From the cell containing the given text, extract its center point as [x, y] coordinate. 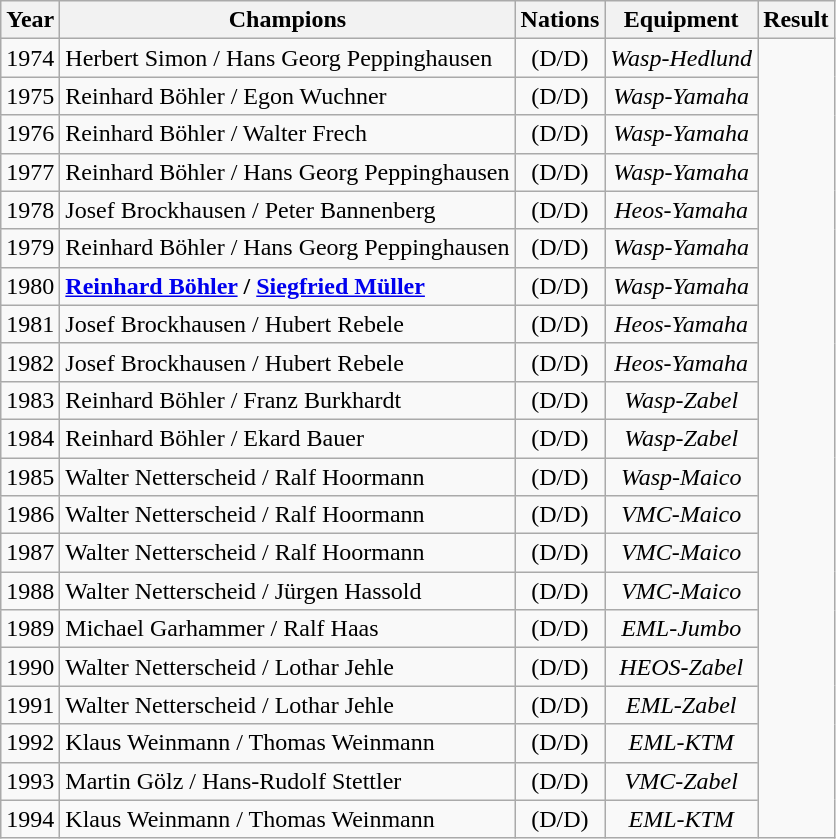
Herbert Simon / Hans Georg Peppinghausen [288, 58]
1981 [30, 324]
Reinhard Böhler / Egon Wuchner [288, 96]
1985 [30, 477]
Reinhard Böhler / Ekard Bauer [288, 438]
Nations [560, 20]
1980 [30, 286]
1974 [30, 58]
1990 [30, 667]
1994 [30, 819]
1988 [30, 591]
1978 [30, 210]
Wasp-Hedlund [682, 58]
Reinhard Böhler / Siegfried Müller [288, 286]
1987 [30, 553]
HEOS-Zabel [682, 667]
1984 [30, 438]
1993 [30, 781]
1983 [30, 400]
1977 [30, 172]
Result [796, 20]
1982 [30, 362]
Champions [288, 20]
Reinhard Böhler / Walter Frech [288, 134]
1991 [30, 705]
Walter Netterscheid / Jürgen Hassold [288, 591]
1979 [30, 248]
1992 [30, 743]
Equipment [682, 20]
Michael Garhammer / Ralf Haas [288, 629]
VMC-Zabel [682, 781]
Wasp-Maico [682, 477]
1976 [30, 134]
EML-Zabel [682, 705]
1986 [30, 515]
Year [30, 20]
Josef Brockhausen / Peter Bannenberg [288, 210]
Reinhard Böhler / Franz Burkhardt [288, 400]
Martin Gölz / Hans-Rudolf Stettler [288, 781]
EML-Jumbo [682, 629]
1989 [30, 629]
1975 [30, 96]
